Identify which cell holds the provided text, then report its (x, y) central coordinate. 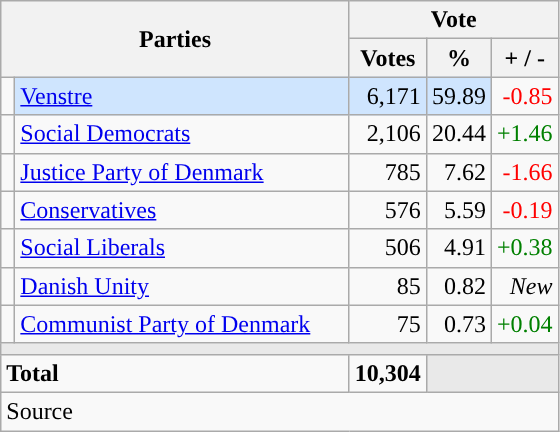
Social Democrats (182, 134)
+ / - (524, 58)
+1.46 (524, 134)
576 (388, 210)
Total (176, 373)
0.73 (458, 324)
5.59 (458, 210)
+0.04 (524, 324)
-0.19 (524, 210)
59.89 (458, 96)
-1.66 (524, 172)
Source (280, 411)
Danish Unity (182, 286)
6,171 (388, 96)
20.44 (458, 134)
0.82 (458, 286)
% (458, 58)
-0.85 (524, 96)
7.62 (458, 172)
Social Liberals (182, 248)
Venstre (182, 96)
+0.38 (524, 248)
785 (388, 172)
Votes (388, 58)
Conservatives (182, 210)
New (524, 286)
10,304 (388, 373)
Justice Party of Denmark (182, 172)
75 (388, 324)
Communist Party of Denmark (182, 324)
506 (388, 248)
Vote (454, 20)
Parties (176, 39)
85 (388, 286)
2,106 (388, 134)
4.91 (458, 248)
